Determine the (x, y) coordinate at the center of the cell enclosing the given text.  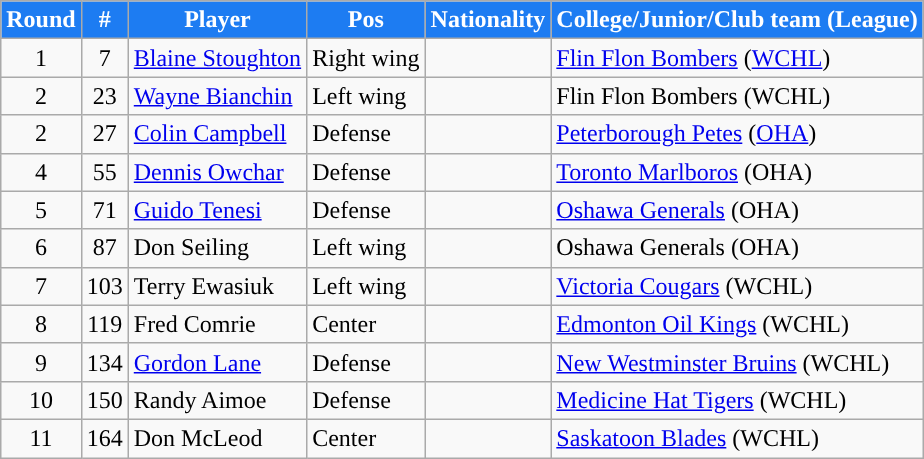
Colin Campbell (217, 134)
Pos (366, 20)
23 (104, 96)
Guido Tenesi (217, 210)
10 (41, 400)
150 (104, 400)
Randy Aimoe (217, 400)
134 (104, 362)
Fred Comrie (217, 324)
8 (41, 324)
11 (41, 438)
103 (104, 286)
New Westminster Bruins (WCHL) (737, 362)
9 (41, 362)
55 (104, 172)
Peterborough Petes (OHA) (737, 134)
Dennis Owchar (217, 172)
27 (104, 134)
164 (104, 438)
Nationality (488, 20)
Player (217, 20)
Right wing (366, 58)
71 (104, 210)
College/Junior/Club team (League) (737, 20)
119 (104, 324)
6 (41, 248)
Round (41, 20)
Medicine Hat Tigers (WCHL) (737, 400)
Edmonton Oil Kings (WCHL) (737, 324)
Saskatoon Blades (WCHL) (737, 438)
Blaine Stoughton (217, 58)
Don McLeod (217, 438)
Wayne Bianchin (217, 96)
1 (41, 58)
# (104, 20)
Victoria Cougars (WCHL) (737, 286)
Gordon Lane (217, 362)
87 (104, 248)
5 (41, 210)
Don Seiling (217, 248)
Terry Ewasiuk (217, 286)
4 (41, 172)
Toronto Marlboros (OHA) (737, 172)
